Detect which cell encompasses the target text, then output its [x, y] center coordinate. 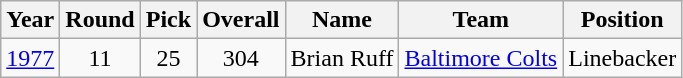
1977 [30, 58]
Overall [241, 20]
Position [622, 20]
Linebacker [622, 58]
304 [241, 58]
Team [481, 20]
11 [100, 58]
Pick [168, 20]
Round [100, 20]
25 [168, 58]
Brian Ruff [342, 58]
Name [342, 20]
Year [30, 20]
Baltimore Colts [481, 58]
